Scan for the cell matching the given text and deliver its [x, y] coordinate at center. 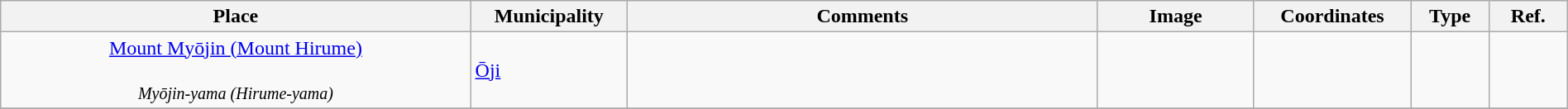
Ōji [549, 70]
Municipality [549, 17]
Coordinates [1331, 17]
Place [236, 17]
Image [1176, 17]
Ref. [1528, 17]
Comments [863, 17]
Type [1451, 17]
Mount Myōjin (Mount Hirume)Myōjin-yama (Hirume-yama) [236, 70]
